Identify which cell holds the provided text, then report its [X, Y] central coordinate. 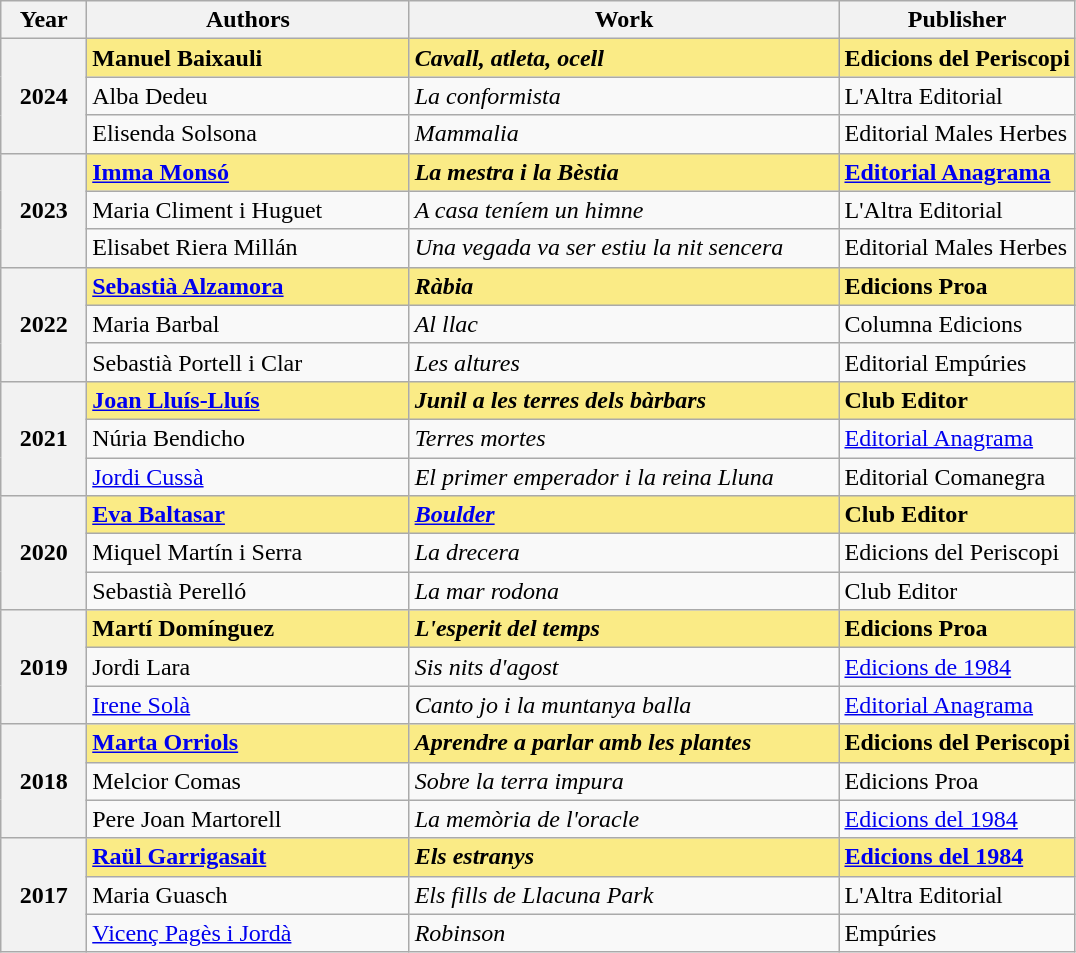
Núria Bendicho [248, 438]
Jordi Cussà [248, 477]
Irene Solà [248, 705]
Publisher [957, 20]
2020 [44, 553]
Joan Lluís-Lluís [248, 400]
Canto jo i la muntanya balla [624, 705]
El primer emperador i la reina Lluna [624, 477]
La conformista [624, 96]
Jordi Lara [248, 667]
Miquel Martín i Serra [248, 553]
Year [44, 20]
Maria Climent i Huguet [248, 210]
Authors [248, 20]
Maria Barbal [248, 324]
2018 [44, 781]
Una vegada va ser estiu la nit sencera [624, 248]
Pere Joan Martorell [248, 819]
Elisabet Riera Millán [248, 248]
Els fills de Llacuna Park [624, 895]
La mar rodona [624, 591]
A casa teníem un himne [624, 210]
Mammalia [624, 134]
Elisenda Solsona [248, 134]
Manuel Baixauli [248, 58]
2017 [44, 895]
L'esperit del temps [624, 629]
Raül Garrigasait [248, 857]
Robinson [624, 933]
La mestra i la Bèstia [624, 172]
Imma Monsó [248, 172]
Alba Dedeu [248, 96]
2022 [44, 324]
Terres mortes [624, 438]
Boulder [624, 515]
Junil a les terres dels bàrbars [624, 400]
Melcior Comas [248, 781]
Editorial Comanegra [957, 477]
Sebastià Portell i Clar [248, 362]
La memòria de l'oracle [624, 819]
Edicions de 1984 [957, 667]
La drecera [624, 553]
Sis nits d'agost [624, 667]
Martí Domínguez [248, 629]
Maria Guasch [248, 895]
Vicenç Pagès i Jordà [248, 933]
2019 [44, 667]
Sebastià Perelló [248, 591]
Aprendre a parlar amb les plantes [624, 743]
Ràbia [624, 286]
Sobre la terra impura [624, 781]
Al llac [624, 324]
Empúries [957, 933]
Eva Baltasar [248, 515]
Cavall, atleta, ocell [624, 58]
Sebastià Alzamora [248, 286]
Marta Orriols [248, 743]
Les altures [624, 362]
2023 [44, 210]
2021 [44, 438]
Columna Edicions [957, 324]
2024 [44, 96]
Els estranys [624, 857]
Editorial Empúries [957, 362]
Work [624, 20]
